From the cell containing the given text, extract its center point as (x, y) coordinate. 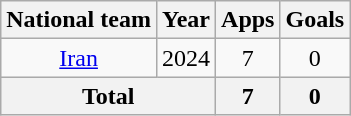
Apps (248, 20)
National team (79, 20)
Goals (315, 20)
2024 (186, 58)
Total (108, 96)
Iran (79, 58)
Year (186, 20)
